Scan for the cell matching the given text and deliver its (X, Y) coordinate at center. 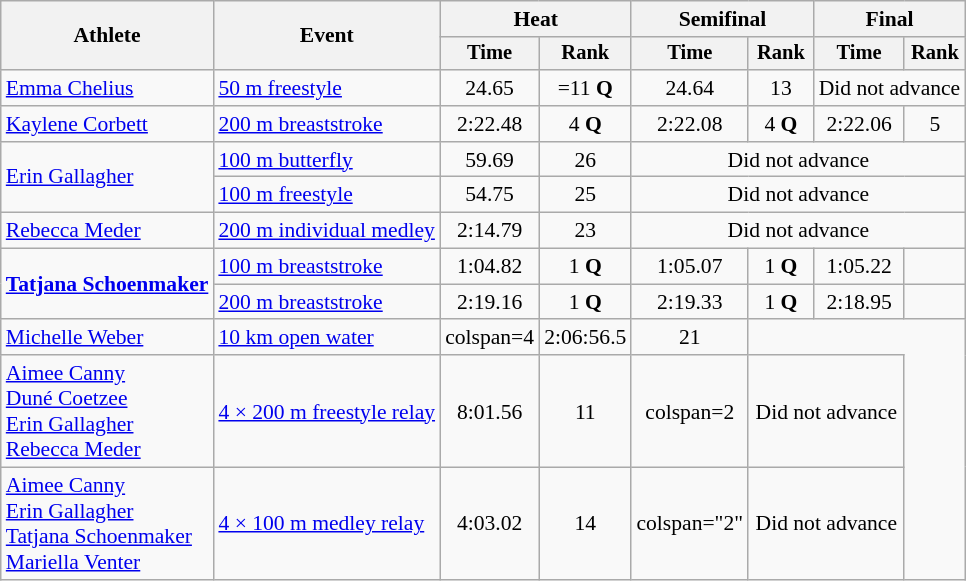
Emma Chelius (108, 88)
4 × 100 m medley relay (326, 524)
2:06:56.5 (585, 338)
Aimee CannyDuné CoetzeeErin GallagherRebecca Meder (108, 411)
Heat (536, 19)
21 (690, 338)
Final (890, 19)
2:22.08 (690, 124)
Rebecca Meder (108, 231)
=11 Q (585, 88)
colspan="2" (690, 524)
100 m freestyle (326, 195)
Michelle Weber (108, 338)
14 (585, 524)
1:05.07 (690, 267)
24.64 (690, 88)
8:01.56 (490, 411)
5 (934, 124)
Aimee CannyErin GallagherTatjana SchoenmakerMariella Venter (108, 524)
2:14.79 (490, 231)
2:22.06 (860, 124)
1:05.22 (860, 267)
13 (781, 88)
54.75 (490, 195)
Semifinal (722, 19)
2:19.33 (690, 302)
2:22.48 (490, 124)
Kaylene Corbett (108, 124)
4:03.02 (490, 524)
100 m butterfly (326, 160)
200 m individual medley (326, 231)
4 × 200 m freestyle relay (326, 411)
59.69 (490, 160)
colspan=4 (490, 338)
Tatjana Schoenmaker (108, 284)
Athlete (108, 36)
11 (585, 411)
25 (585, 195)
2:19.16 (490, 302)
100 m breaststroke (326, 267)
Erin Gallagher (108, 178)
colspan=2 (690, 411)
1:04.82 (490, 267)
50 m freestyle (326, 88)
23 (585, 231)
2:18.95 (860, 302)
26 (585, 160)
10 km open water (326, 338)
Event (326, 36)
24.65 (490, 88)
